Locate the cell with the specified text and output its [x, y] center coordinate. 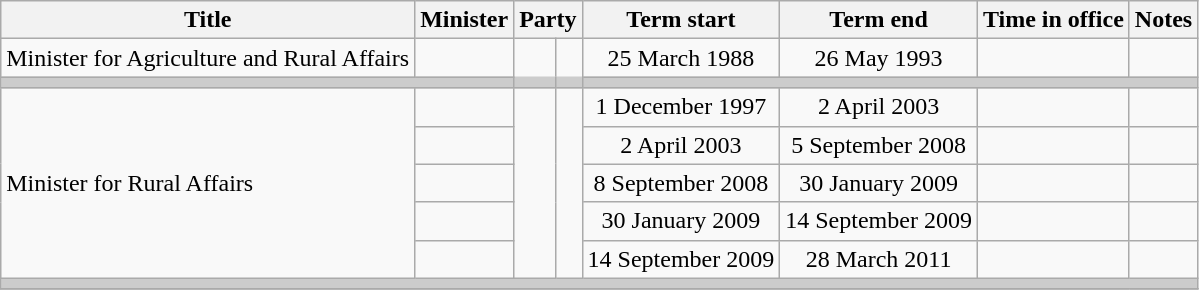
26 May 1993 [879, 58]
Title [208, 20]
Minister for Rural Affairs [208, 183]
8 September 2008 [681, 183]
Time in office [1053, 20]
28 March 2011 [879, 259]
Notes [1163, 20]
Term end [879, 20]
Term start [681, 20]
Party [548, 20]
Minister for Agriculture and Rural Affairs [208, 58]
25 March 1988 [681, 58]
Minister [464, 20]
1 December 1997 [681, 107]
5 September 2008 [879, 145]
